Search for the cell housing the specified text and yield its (X, Y) center coordinate. 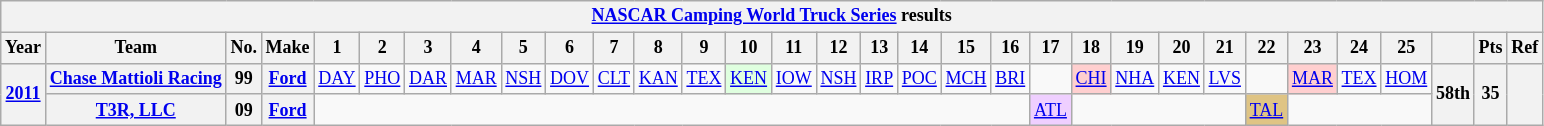
TAL (1266, 110)
CLT (614, 78)
MCH (966, 78)
14 (919, 48)
1 (337, 48)
KAN (658, 78)
18 (1091, 48)
19 (1135, 48)
CHI (1091, 78)
Pts (1490, 48)
17 (1051, 48)
10 (749, 48)
15 (966, 48)
13 (880, 48)
6 (570, 48)
11 (794, 48)
12 (838, 48)
23 (1313, 48)
NASCAR Camping World Truck Series results (772, 16)
5 (524, 48)
09 (244, 110)
25 (1406, 48)
16 (1010, 48)
21 (1224, 48)
22 (1266, 48)
3 (428, 48)
ATL (1051, 110)
Team (136, 48)
2 (382, 48)
NHA (1135, 78)
20 (1182, 48)
BRI (1010, 78)
Make (288, 48)
9 (704, 48)
Ref (1525, 48)
2011 (24, 94)
99 (244, 78)
PHO (382, 78)
DAR (428, 78)
IOW (794, 78)
35 (1490, 94)
24 (1359, 48)
7 (614, 48)
IRP (880, 78)
No. (244, 48)
DAY (337, 78)
Year (24, 48)
T3R, LLC (136, 110)
LVS (1224, 78)
58th (1454, 94)
4 (476, 48)
HOM (1406, 78)
DOV (570, 78)
Chase Mattioli Racing (136, 78)
8 (658, 48)
POC (919, 78)
